Detect which cell encompasses the target text, then output its (X, Y) center coordinate. 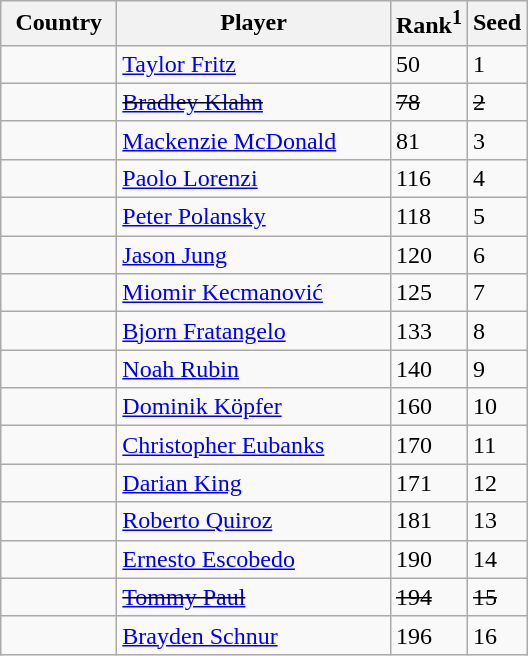
Ernesto Escobedo (254, 559)
Dominik Köpfer (254, 407)
13 (496, 521)
Darian King (254, 483)
Tommy Paul (254, 597)
2 (496, 102)
Taylor Fritz (254, 64)
120 (428, 255)
9 (496, 369)
Seed (496, 24)
10 (496, 407)
3 (496, 140)
5 (496, 217)
11 (496, 445)
12 (496, 483)
6 (496, 255)
Noah Rubin (254, 369)
190 (428, 559)
125 (428, 293)
4 (496, 178)
Player (254, 24)
196 (428, 635)
171 (428, 483)
15 (496, 597)
Mackenzie McDonald (254, 140)
Roberto Quiroz (254, 521)
160 (428, 407)
7 (496, 293)
14 (496, 559)
Peter Polansky (254, 217)
116 (428, 178)
Miomir Kecmanović (254, 293)
16 (496, 635)
Paolo Lorenzi (254, 178)
Bradley Klahn (254, 102)
118 (428, 217)
140 (428, 369)
170 (428, 445)
8 (496, 331)
78 (428, 102)
Brayden Schnur (254, 635)
133 (428, 331)
Jason Jung (254, 255)
Bjorn Fratangelo (254, 331)
81 (428, 140)
50 (428, 64)
Christopher Eubanks (254, 445)
1 (496, 64)
Country (59, 24)
194 (428, 597)
181 (428, 521)
Rank1 (428, 24)
